Pinpoint the cell where the given text exists, returning its [x, y] midpoint coordinate. 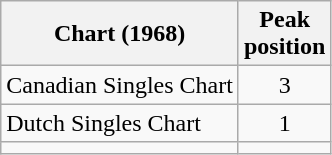
1 [284, 123]
Dutch Singles Chart [120, 123]
Peakposition [284, 34]
3 [284, 85]
Canadian Singles Chart [120, 85]
Chart (1968) [120, 34]
